Search for the cell housing the specified text and yield its (x, y) center coordinate. 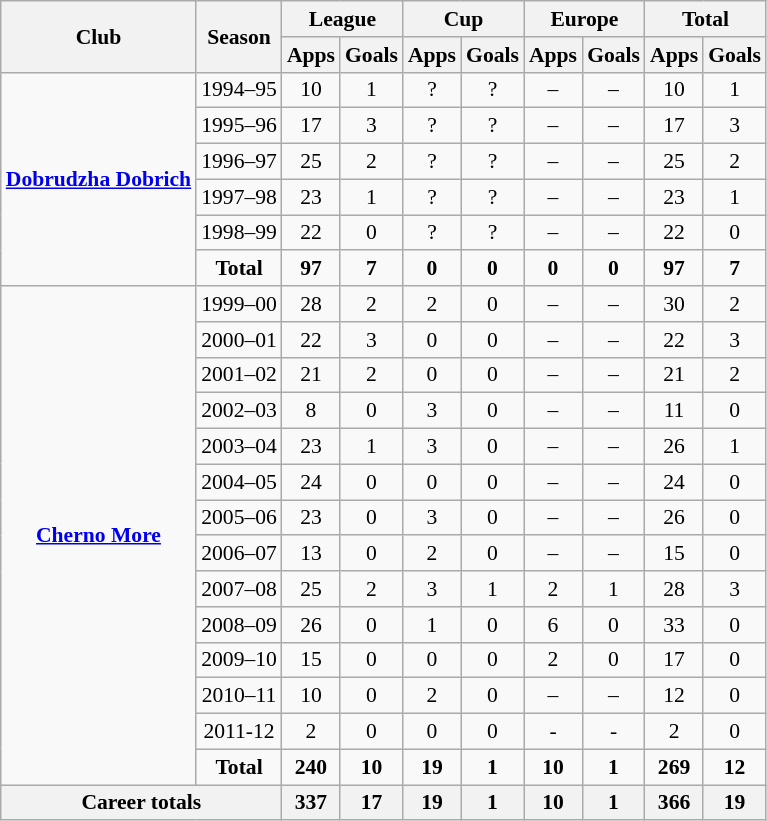
11 (674, 411)
2000–01 (239, 340)
337 (311, 803)
2010–11 (239, 696)
1996–97 (239, 162)
Club (98, 36)
1998–99 (239, 233)
Season (239, 36)
2011-12 (239, 732)
League (342, 19)
2002–03 (239, 411)
2001–02 (239, 375)
8 (311, 411)
366 (674, 803)
2009–10 (239, 660)
Cup (464, 19)
1994–95 (239, 90)
2007–08 (239, 589)
33 (674, 625)
1995–96 (239, 126)
1997–98 (239, 197)
6 (553, 625)
2008–09 (239, 625)
Cherno More (98, 536)
30 (674, 304)
13 (311, 554)
Career totals (142, 803)
2006–07 (239, 554)
2004–05 (239, 482)
2005–06 (239, 518)
Dobrudzha Dobrich (98, 179)
1999–00 (239, 304)
Europe (584, 19)
269 (674, 767)
240 (311, 767)
2003–04 (239, 447)
